Find where the given text appears and provide that cell's center as [X, Y] coordinate. 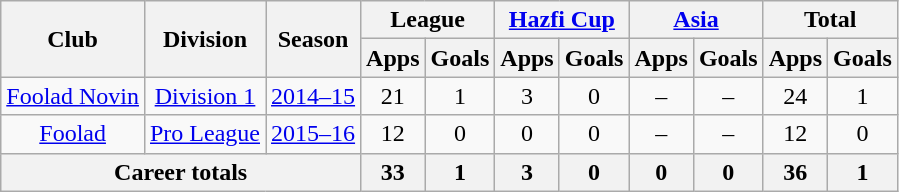
2014–15 [314, 96]
Season [314, 39]
Hazfi Cup [562, 20]
Division 1 [204, 96]
21 [393, 96]
Club [73, 39]
Foolad Novin [73, 96]
33 [393, 172]
League [428, 20]
36 [795, 172]
24 [795, 96]
Career totals [181, 172]
2015–16 [314, 134]
Asia [696, 20]
Pro League [204, 134]
Foolad [73, 134]
Division [204, 39]
Total [830, 20]
